Locate the cell with the specified text and output its [x, y] center coordinate. 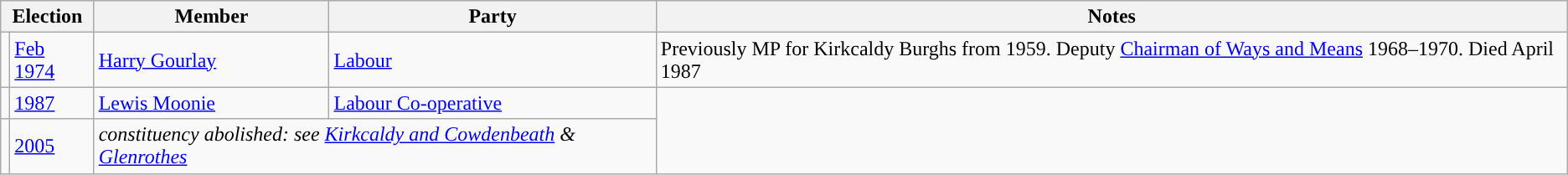
Labour Co-operative [493, 103]
Member [211, 17]
Labour [493, 60]
Party [493, 17]
Previously MP for Kirkcaldy Burghs from 1959. Deputy Chairman of Ways and Means 1968–1970. Died April 1987 [1112, 60]
Election [47, 17]
2005 [52, 146]
1987 [52, 103]
Lewis Moonie [211, 103]
Feb 1974 [52, 60]
constituency abolished: see Kirkcaldy and Cowdenbeath & Glenrothes [375, 146]
Notes [1112, 17]
Harry Gourlay [211, 60]
